Identify which cell holds the provided text, then report its (x, y) central coordinate. 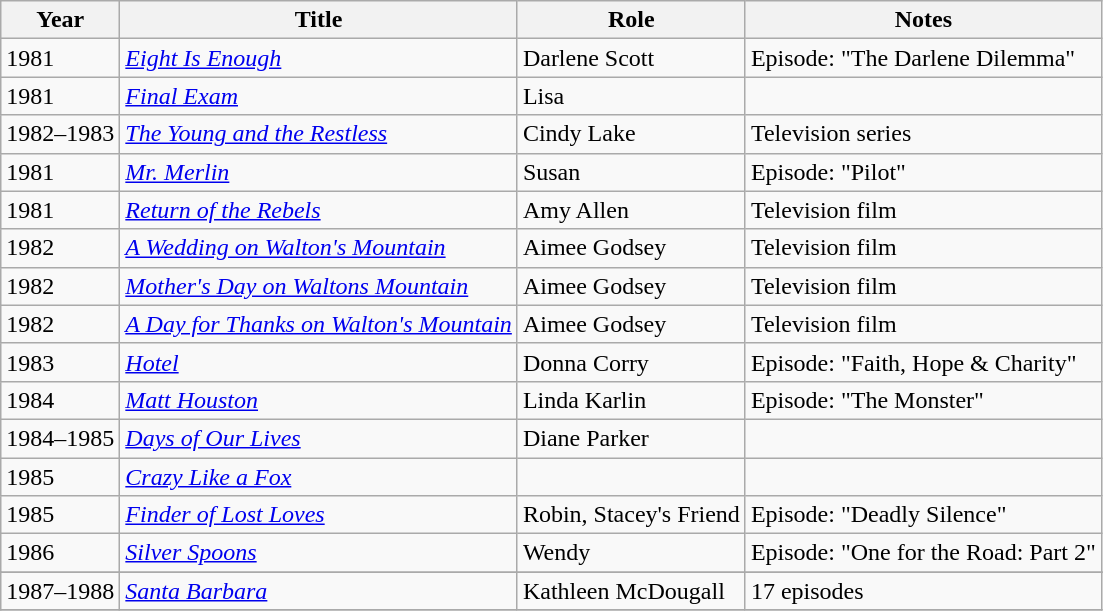
Episode: "The Darlene Dilemma" (923, 58)
Year (60, 20)
Episode: "Faith, Hope & Charity" (923, 362)
1984–1985 (60, 438)
Television series (923, 134)
Amy Allen (631, 210)
Eight Is Enough (319, 58)
Susan (631, 172)
Mr. Merlin (319, 172)
Episode: "Pilot" (923, 172)
Lisa (631, 96)
Diane Parker (631, 438)
Robin, Stacey's Friend (631, 515)
A Day for Thanks on Walton's Mountain (319, 324)
1987–1988 (60, 591)
Matt Houston (319, 400)
Return of the Rebels (319, 210)
Cindy Lake (631, 134)
Darlene Scott (631, 58)
Donna Corry (631, 362)
A Wedding on Walton's Mountain (319, 248)
Title (319, 20)
Crazy Like a Fox (319, 477)
Mother's Day on Waltons Mountain (319, 286)
Episode: "Deadly Silence" (923, 515)
Santa Barbara (319, 591)
Finder of Lost Loves (319, 515)
1986 (60, 553)
1983 (60, 362)
1982–1983 (60, 134)
Episode: "One for the Road: Part 2" (923, 553)
Hotel (319, 362)
Silver Spoons (319, 553)
Role (631, 20)
The Young and the Restless (319, 134)
Kathleen McDougall (631, 591)
Wendy (631, 553)
Episode: "The Monster" (923, 400)
Final Exam (319, 96)
Linda Karlin (631, 400)
17 episodes (923, 591)
Days of Our Lives (319, 438)
Notes (923, 20)
1984 (60, 400)
